Locate the cell with the specified text and output its [X, Y] center coordinate. 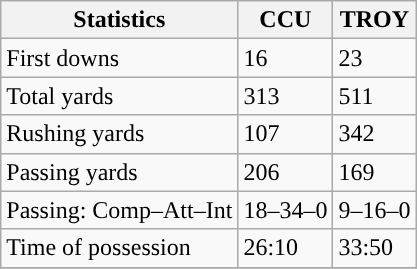
9–16–0 [374, 210]
169 [374, 172]
342 [374, 134]
206 [286, 172]
Statistics [120, 20]
313 [286, 96]
16 [286, 58]
Time of possession [120, 248]
18–34–0 [286, 210]
107 [286, 134]
23 [374, 58]
511 [374, 96]
Passing yards [120, 172]
26:10 [286, 248]
Passing: Comp–Att–Int [120, 210]
CCU [286, 20]
TROY [374, 20]
33:50 [374, 248]
Rushing yards [120, 134]
First downs [120, 58]
Total yards [120, 96]
